Find where the given text appears and provide that cell's center as (X, Y) coordinate. 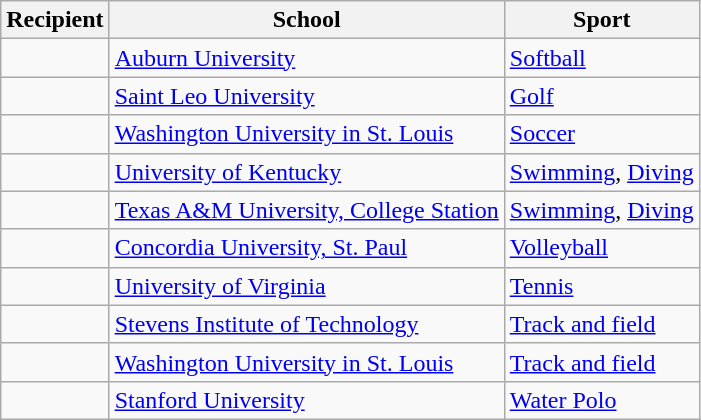
University of Virginia (306, 286)
Softball (602, 58)
Recipient (55, 20)
Auburn University (306, 58)
Soccer (602, 134)
Volleyball (602, 248)
Concordia University, St. Paul (306, 248)
Tennis (602, 286)
Sport (602, 20)
Stanford University (306, 400)
Golf (602, 96)
Stevens Institute of Technology (306, 324)
University of Kentucky (306, 172)
Water Polo (602, 400)
Texas A&M University, College Station (306, 210)
Saint Leo University (306, 96)
School (306, 20)
